Locate the cell with the specified text and output its [X, Y] center coordinate. 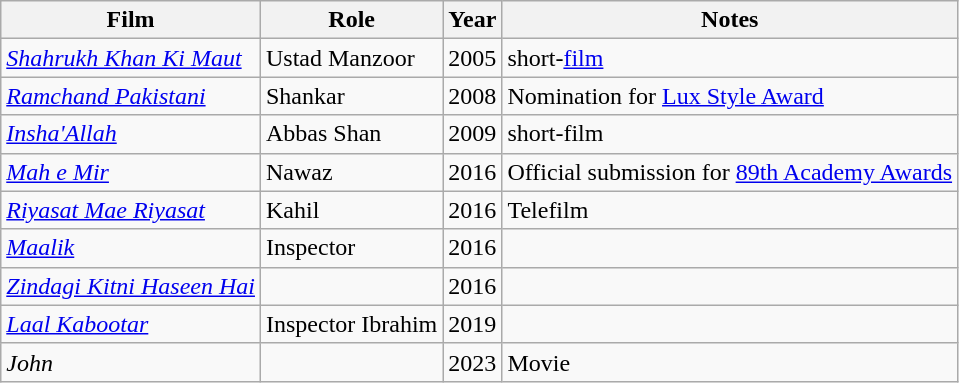
Telefilm [730, 210]
Nomination for Lux Style Award [730, 96]
Official submission for 89th Academy Awards [730, 172]
Inspector Ibrahim [351, 324]
Nawaz [351, 172]
Notes [730, 20]
Insha'Allah [131, 134]
Ramchand Pakistani [131, 96]
Year [472, 20]
Riyasat Mae Riyasat [131, 210]
Movie [730, 362]
Zindagi Kitni Haseen Hai [131, 286]
Laal Kabootar [131, 324]
Film [131, 20]
Kahil [351, 210]
Abbas Shan [351, 134]
Maalik [131, 248]
Mah e Mir [131, 172]
2005 [472, 58]
Role [351, 20]
Ustad Manzoor [351, 58]
2023 [472, 362]
Shahrukh Khan Ki Maut [131, 58]
2008 [472, 96]
2009 [472, 134]
John [131, 362]
Shankar [351, 96]
2019 [472, 324]
Inspector [351, 248]
